Detect which cell encompasses the target text, then output its (x, y) center coordinate. 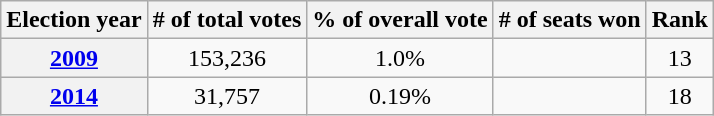
18 (680, 96)
31,757 (227, 96)
# of seats won (570, 20)
Rank (680, 20)
2009 (74, 58)
# of total votes (227, 20)
13 (680, 58)
0.19% (400, 96)
1.0% (400, 58)
2014 (74, 96)
153,236 (227, 58)
% of overall vote (400, 20)
Election year (74, 20)
